Search for the cell housing the specified text and yield its [x, y] center coordinate. 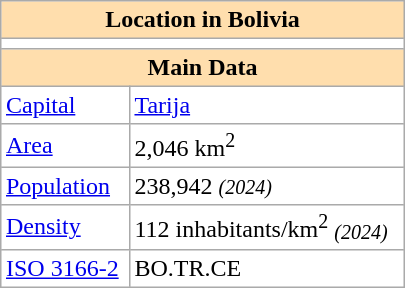
Main Data [203, 68]
Location in Bolivia [203, 20]
BO.TR.CE [266, 268]
2,046 km2 [266, 146]
238,942 (2024) [266, 187]
Population [65, 187]
Area [65, 146]
Density [65, 227]
Capital [65, 105]
ISO 3166-2 [65, 268]
112 inhabitants/km2 (2024) [266, 227]
Tarija [266, 105]
